Pinpoint the cell where the given text exists, returning its [x, y] midpoint coordinate. 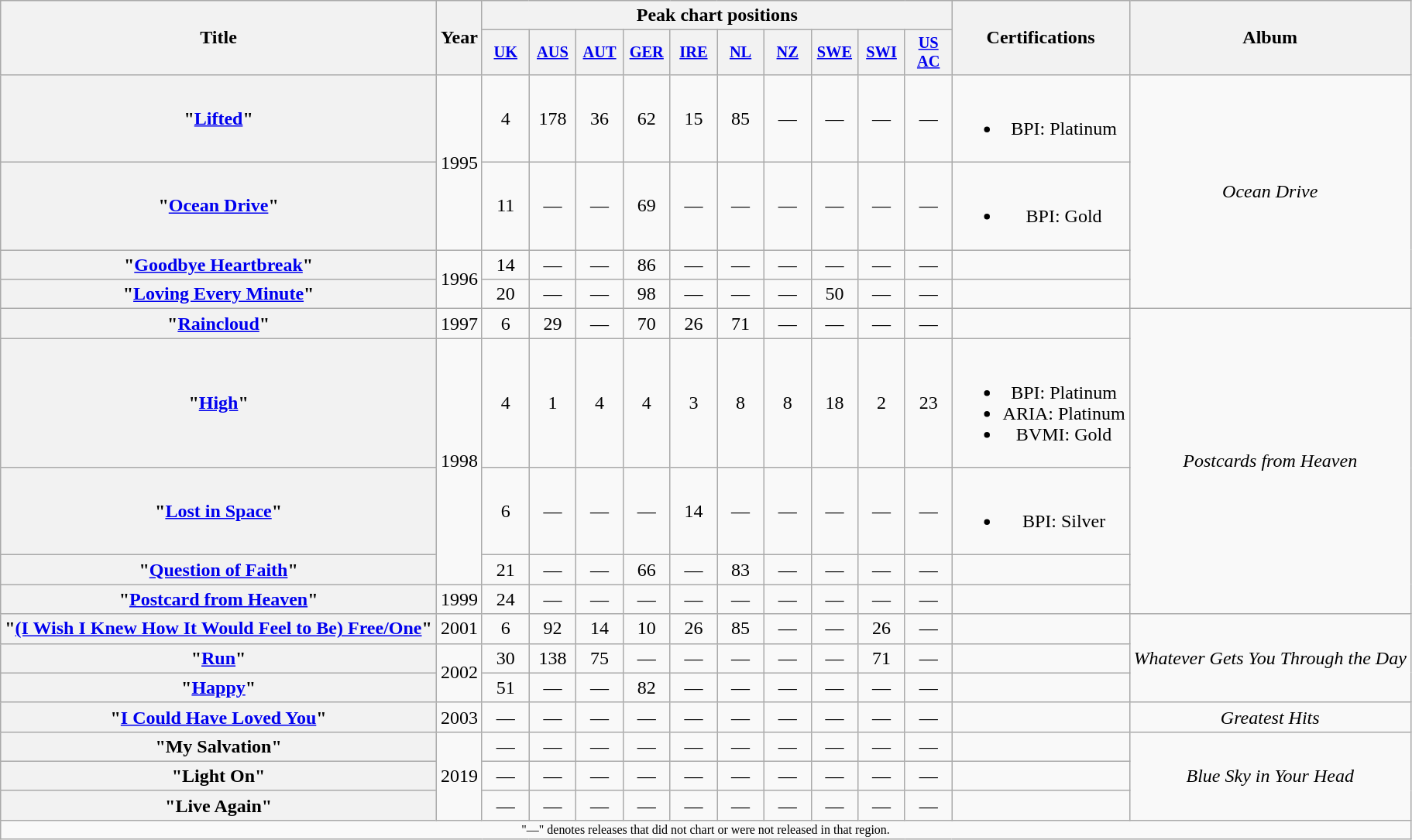
3 [694, 403]
BPI: Gold [1041, 206]
2001 [459, 629]
"Live Again" [218, 805]
BPI: PlatinumARIA: PlatinumBVMI: Gold [1041, 403]
Postcards from Heaven [1270, 461]
75 [599, 658]
62 [646, 118]
"Goodbye Heartbreak" [218, 265]
AUS [553, 53]
23 [928, 403]
30 [505, 658]
Peak chart positions [717, 15]
92 [553, 629]
21 [505, 570]
29 [553, 324]
NL [740, 53]
98 [646, 294]
Whatever Gets You Through the Day [1270, 658]
50 [835, 294]
1995 [459, 162]
AUT [599, 53]
2019 [459, 776]
11 [505, 206]
"Lifted" [218, 118]
Certifications [1041, 38]
UK [505, 53]
1999 [459, 599]
"Run" [218, 658]
GER [646, 53]
70 [646, 324]
"—" denotes releases that did not chart or were not released in that region. [706, 829]
IRE [694, 53]
Title [218, 38]
1997 [459, 324]
86 [646, 265]
1996 [459, 279]
Greatest Hits [1270, 717]
15 [694, 118]
BPI: Platinum [1041, 118]
1 [553, 403]
"Raincloud" [218, 324]
2002 [459, 673]
138 [553, 658]
Blue Sky in Your Head [1270, 776]
82 [646, 687]
178 [553, 118]
"Happy" [218, 687]
"My Salvation" [218, 746]
NZ [787, 53]
BPI: Silver [1041, 511]
66 [646, 570]
18 [835, 403]
"I Could Have Loved You" [218, 717]
Ocean Drive [1270, 191]
"Postcard from Heaven" [218, 599]
"(I Wish I Knew How It Would Feel to Be) Free/One" [218, 629]
69 [646, 206]
"Question of Faith" [218, 570]
2003 [459, 717]
20 [505, 294]
51 [505, 687]
"Loving Every Minute" [218, 294]
SWE [835, 53]
"Light On" [218, 776]
"High" [218, 403]
10 [646, 629]
"Ocean Drive" [218, 206]
36 [599, 118]
USAC [928, 53]
24 [505, 599]
"Lost in Space" [218, 511]
83 [740, 570]
SWI [881, 53]
1998 [459, 461]
Year [459, 38]
2 [881, 403]
Album [1270, 38]
